Return [x, y] of the center of cell containing provided text 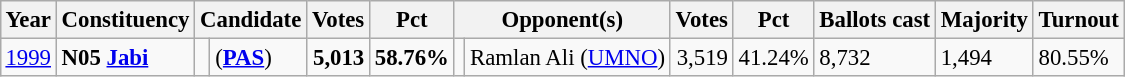
Turnout [1078, 20]
Ballots cast [874, 20]
Ramlan Ali (UMNO) [568, 57]
80.55% [1078, 57]
58.76% [412, 57]
Opponent(s) [562, 20]
(PAS) [258, 57]
5,013 [338, 57]
N05 Jabi [125, 57]
41.24% [774, 57]
8,732 [874, 57]
Year [28, 20]
3,519 [702, 57]
Candidate [251, 20]
1,494 [984, 57]
Majority [984, 20]
Constituency [125, 20]
1999 [28, 57]
